Provide the (x, y) coordinate of the cell's center where the given text is located.  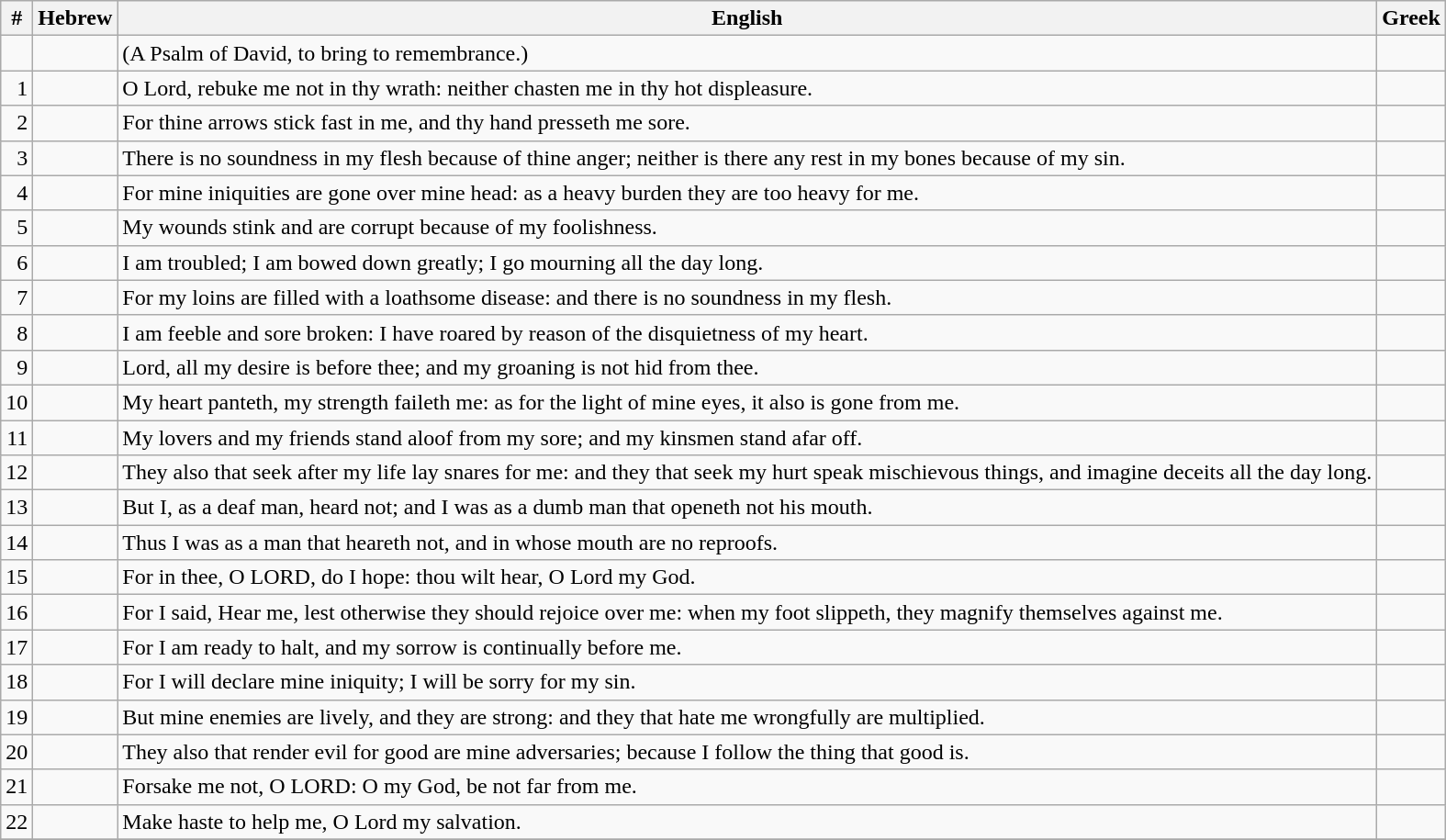
O Lord, rebuke me not in thy wrath: neither chasten me in thy hot displeasure. (747, 88)
For I am ready to halt, and my sorrow is continually before me. (747, 647)
For in thee, O LORD, do I hope: thou wilt hear, O Lord my God. (747, 577)
2 (17, 123)
22 (17, 822)
For my loins are filled with a loathsome disease: and there is no soundness in my flesh. (747, 297)
But I, as a deaf man, heard not; and I was as a dumb man that openeth not his mouth. (747, 508)
They also that render evil for good are mine adversaries; because I follow the thing that good is. (747, 752)
For thine arrows stick fast in me, and thy hand presseth me sore. (747, 123)
There is no soundness in my flesh because of thine anger; neither is there any rest in my bones because of my sin. (747, 158)
I am troubled; I am bowed down greatly; I go mourning all the day long. (747, 263)
5 (17, 228)
(A Psalm of David, to bring to remembrance.) (747, 53)
11 (17, 438)
9 (17, 367)
10 (17, 402)
For I said, Hear me, lest otherwise they should rejoice over me: when my foot slippeth, they magnify themselves against me. (747, 612)
Lord, all my desire is before thee; and my groaning is not hid from thee. (747, 367)
Hebrew (75, 18)
3 (17, 158)
# (17, 18)
13 (17, 508)
For mine iniquities are gone over mine head: as a heavy burden they are too heavy for me. (747, 193)
14 (17, 543)
19 (17, 717)
7 (17, 297)
Greek (1412, 18)
16 (17, 612)
15 (17, 577)
My lovers and my friends stand aloof from my sore; and my kinsmen stand afar off. (747, 438)
1 (17, 88)
21 (17, 787)
I am feeble and sore broken: I have roared by reason of the disquietness of my heart. (747, 332)
17 (17, 647)
8 (17, 332)
6 (17, 263)
20 (17, 752)
English (747, 18)
My heart panteth, my strength faileth me: as for the light of mine eyes, it also is gone from me. (747, 402)
They also that seek after my life lay snares for me: and they that seek my hurt speak mischievous things, and imagine deceits all the day long. (747, 473)
For I will declare mine iniquity; I will be sorry for my sin. (747, 682)
Forsake me not, O LORD: O my God, be not far from me. (747, 787)
Make haste to help me, O Lord my salvation. (747, 822)
Thus I was as a man that heareth not, and in whose mouth are no reproofs. (747, 543)
But mine enemies are lively, and they are strong: and they that hate me wrongfully are multiplied. (747, 717)
4 (17, 193)
12 (17, 473)
18 (17, 682)
My wounds stink and are corrupt because of my foolishness. (747, 228)
